Search for the cell housing the specified text and yield its [X, Y] center coordinate. 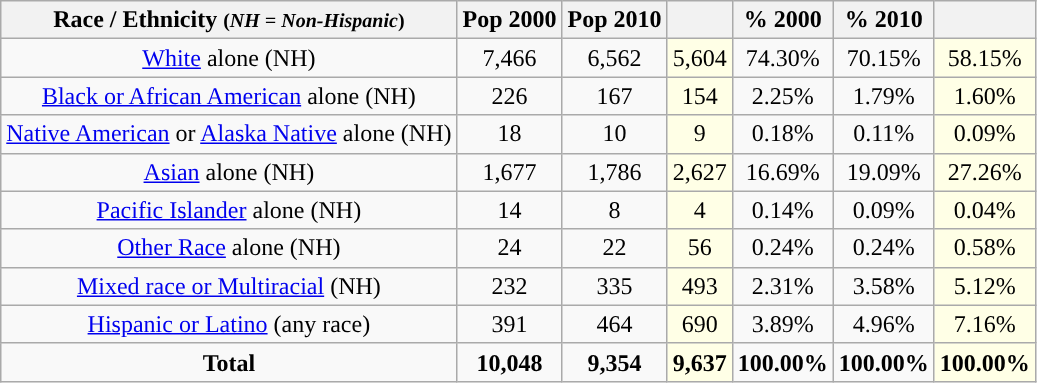
1.79% [884, 96]
Pacific Islander alone (NH) [229, 210]
2.25% [782, 96]
232 [510, 286]
% 2000 [782, 20]
Mixed race or Multiracial (NH) [229, 286]
10,048 [510, 362]
167 [614, 96]
335 [614, 286]
27.26% [984, 172]
Asian alone (NH) [229, 172]
9 [700, 134]
3.58% [884, 286]
Hispanic or Latino (any race) [229, 324]
19.09% [884, 172]
226 [510, 96]
% 2010 [884, 20]
0.18% [782, 134]
58.15% [984, 58]
5.12% [984, 286]
391 [510, 324]
Race / Ethnicity (NH = Non-Hispanic) [229, 20]
74.30% [782, 58]
1,786 [614, 172]
5,604 [700, 58]
690 [700, 324]
22 [614, 248]
Black or African American alone (NH) [229, 96]
9,354 [614, 362]
4.96% [884, 324]
9,637 [700, 362]
56 [700, 248]
70.15% [884, 58]
7,466 [510, 58]
0.11% [884, 134]
Total [229, 362]
154 [700, 96]
6,562 [614, 58]
18 [510, 134]
2.31% [782, 286]
7.16% [984, 324]
16.69% [782, 172]
White alone (NH) [229, 58]
1.60% [984, 96]
Other Race alone (NH) [229, 248]
Native American or Alaska Native alone (NH) [229, 134]
24 [510, 248]
Pop 2000 [510, 20]
Pop 2010 [614, 20]
2,627 [700, 172]
0.04% [984, 210]
4 [700, 210]
493 [700, 286]
0.14% [782, 210]
10 [614, 134]
8 [614, 210]
0.58% [984, 248]
14 [510, 210]
464 [614, 324]
3.89% [782, 324]
1,677 [510, 172]
